Find where the given text appears and provide that cell's center as (X, Y) coordinate. 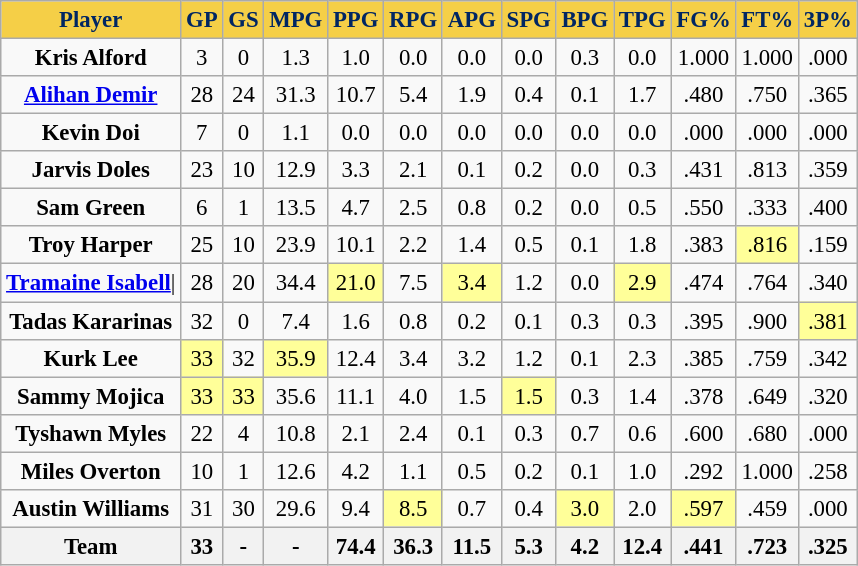
Alihan Demir (91, 95)
2.3 (642, 358)
.816 (768, 245)
2.5 (414, 208)
1.6 (356, 321)
Sam Green (91, 208)
23.9 (296, 245)
3.2 (472, 358)
.764 (768, 283)
.258 (828, 471)
.459 (768, 509)
.342 (828, 358)
GP (202, 20)
.320 (828, 396)
Kevin Doi (91, 133)
0.6 (642, 433)
FG% (704, 20)
74.4 (356, 546)
.597 (704, 509)
2.2 (414, 245)
7.4 (296, 321)
.365 (828, 95)
Tyshawn Myles (91, 433)
3.0 (584, 509)
23 (202, 170)
.383 (704, 245)
.723 (768, 546)
29.6 (296, 509)
Player (91, 20)
4 (244, 433)
30 (244, 509)
35.6 (296, 396)
.333 (768, 208)
Tramaine Isabell| (91, 283)
Troy Harper (91, 245)
5.4 (414, 95)
.431 (704, 170)
25 (202, 245)
.441 (704, 546)
.750 (768, 95)
3.3 (356, 170)
.378 (704, 396)
12.9 (296, 170)
.325 (828, 546)
3P% (828, 20)
MPG (296, 20)
.385 (704, 358)
APG (472, 20)
21.0 (356, 283)
10.7 (356, 95)
2.9 (642, 283)
.400 (828, 208)
BPG (584, 20)
1.8 (642, 245)
20 (244, 283)
Team (91, 546)
TPG (642, 20)
9.4 (356, 509)
1.7 (642, 95)
1.9 (472, 95)
.900 (768, 321)
.381 (828, 321)
7 (202, 133)
.474 (704, 283)
8.5 (414, 509)
3 (202, 58)
24 (244, 95)
Kris Alford (91, 58)
.550 (704, 208)
.340 (828, 283)
4.7 (356, 208)
10.1 (356, 245)
11.1 (356, 396)
Sammy Mojica (91, 396)
.159 (828, 245)
.649 (768, 396)
SPG (528, 20)
2.4 (414, 433)
.813 (768, 170)
PPG (356, 20)
7.5 (414, 283)
10.8 (296, 433)
36.3 (414, 546)
34.4 (296, 283)
Tadas Kararinas (91, 321)
6 (202, 208)
13.5 (296, 208)
FT% (768, 20)
5.3 (528, 546)
.292 (704, 471)
.680 (768, 433)
.759 (768, 358)
35.9 (296, 358)
4.0 (414, 396)
.395 (704, 321)
Austin Williams (91, 509)
.600 (704, 433)
Jarvis Doles (91, 170)
11.5 (472, 546)
Miles Overton (91, 471)
1.3 (296, 58)
31.3 (296, 95)
12.6 (296, 471)
22 (202, 433)
RPG (414, 20)
Kurk Lee (91, 358)
31 (202, 509)
GS (244, 20)
.480 (704, 95)
.359 (828, 170)
2.0 (642, 509)
